Detect which cell encompasses the target text, then output its (X, Y) center coordinate. 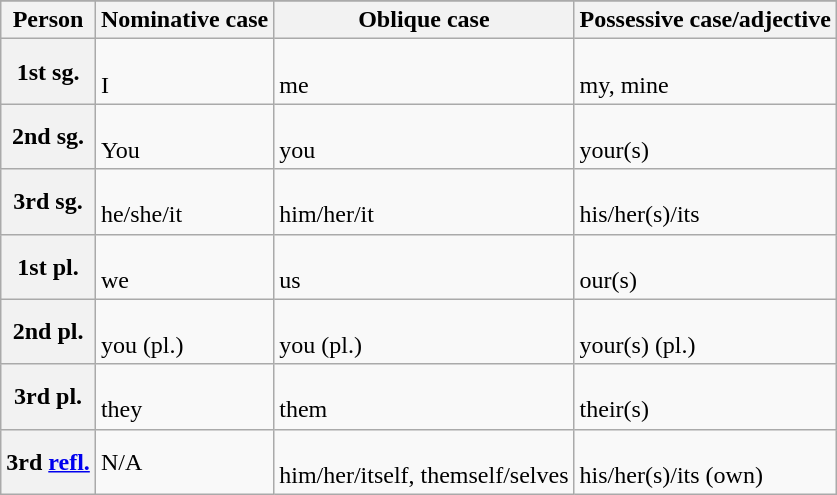
Possessive case/adjective (705, 20)
our(s) (705, 266)
3rd pl. (48, 396)
you (424, 136)
him/her/itself, themself/selves (424, 462)
his/her(s)/its (own) (705, 462)
I (184, 72)
we (184, 266)
him/her/it (424, 202)
his/her(s)/its (705, 202)
your(s) (pl.) (705, 332)
Oblique case (424, 20)
they (184, 396)
my, mine (705, 72)
them (424, 396)
he/she/it (184, 202)
N/A (184, 462)
me (424, 72)
1st pl. (48, 266)
1st sg. (48, 72)
Nominative case (184, 20)
You (184, 136)
3rd refl. (48, 462)
2nd sg. (48, 136)
3rd sg. (48, 202)
us (424, 266)
2nd pl. (48, 332)
your(s) (705, 136)
Person (48, 20)
their(s) (705, 396)
